Locate the cell with the specified text and output its [X, Y] center coordinate. 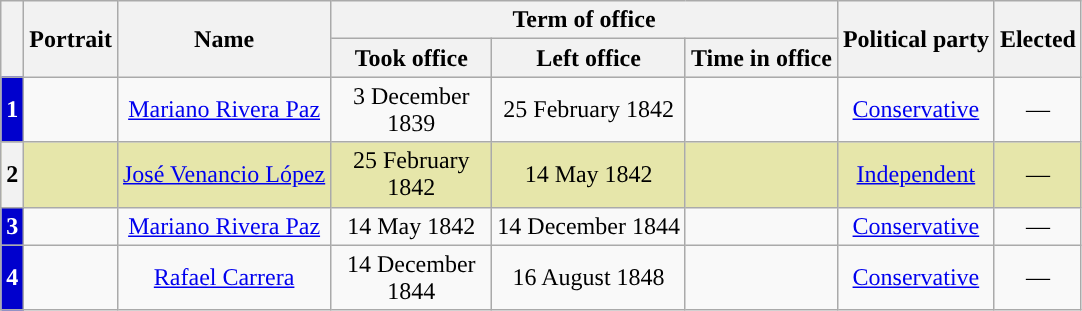
3 [12, 226]
1 [12, 110]
4 [12, 278]
Portrait [71, 39]
16 August 1848 [589, 278]
Left office [589, 58]
3 December 1839 [412, 110]
2 [12, 174]
Took office [412, 58]
José Venancio López [224, 174]
Name [224, 39]
Time in office [761, 58]
Political party [916, 39]
Rafael Carrera [224, 278]
Term of office [584, 20]
Independent [916, 174]
Elected [1038, 39]
